Return the [x, y] coordinate for the center point of the cell that contains the specified text.  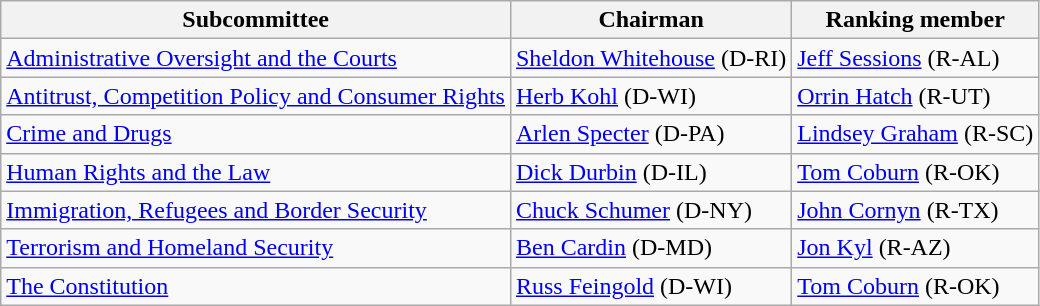
Chuck Schumer (D-NY) [650, 210]
Dick Durbin (D-IL) [650, 172]
Arlen Specter (D-PA) [650, 134]
Subcommittee [256, 20]
Jon Kyl (R-AZ) [916, 248]
The Constitution [256, 286]
Sheldon Whitehouse (D-RI) [650, 58]
Ranking member [916, 20]
Antitrust, Competition Policy and Consumer Rights [256, 96]
Immigration, Refugees and Border Security [256, 210]
Administrative Oversight and the Courts [256, 58]
Orrin Hatch (R-UT) [916, 96]
Human Rights and the Law [256, 172]
Crime and Drugs [256, 134]
Herb Kohl (D-WI) [650, 96]
Russ Feingold (D-WI) [650, 286]
Ben Cardin (D-MD) [650, 248]
John Cornyn (R-TX) [916, 210]
Terrorism and Homeland Security [256, 248]
Lindsey Graham (R-SC) [916, 134]
Chairman [650, 20]
Jeff Sessions (R-AL) [916, 58]
